Determine the [x, y] coordinate at the center of the cell enclosing the given text.  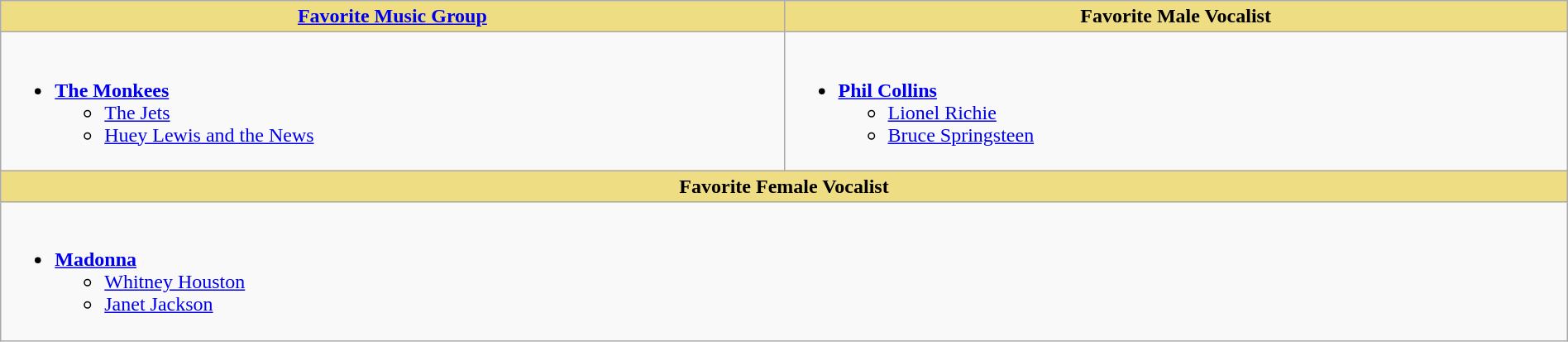
Favorite Male Vocalist [1176, 17]
Favorite Music Group [392, 17]
MadonnaWhitney HoustonJanet Jackson [784, 272]
Phil CollinsLionel RichieBruce Springsteen [1176, 101]
Favorite Female Vocalist [784, 186]
The MonkeesThe JetsHuey Lewis and the News [392, 101]
